Extract the (x, y) coordinate from the center of the cell holding the provided text.  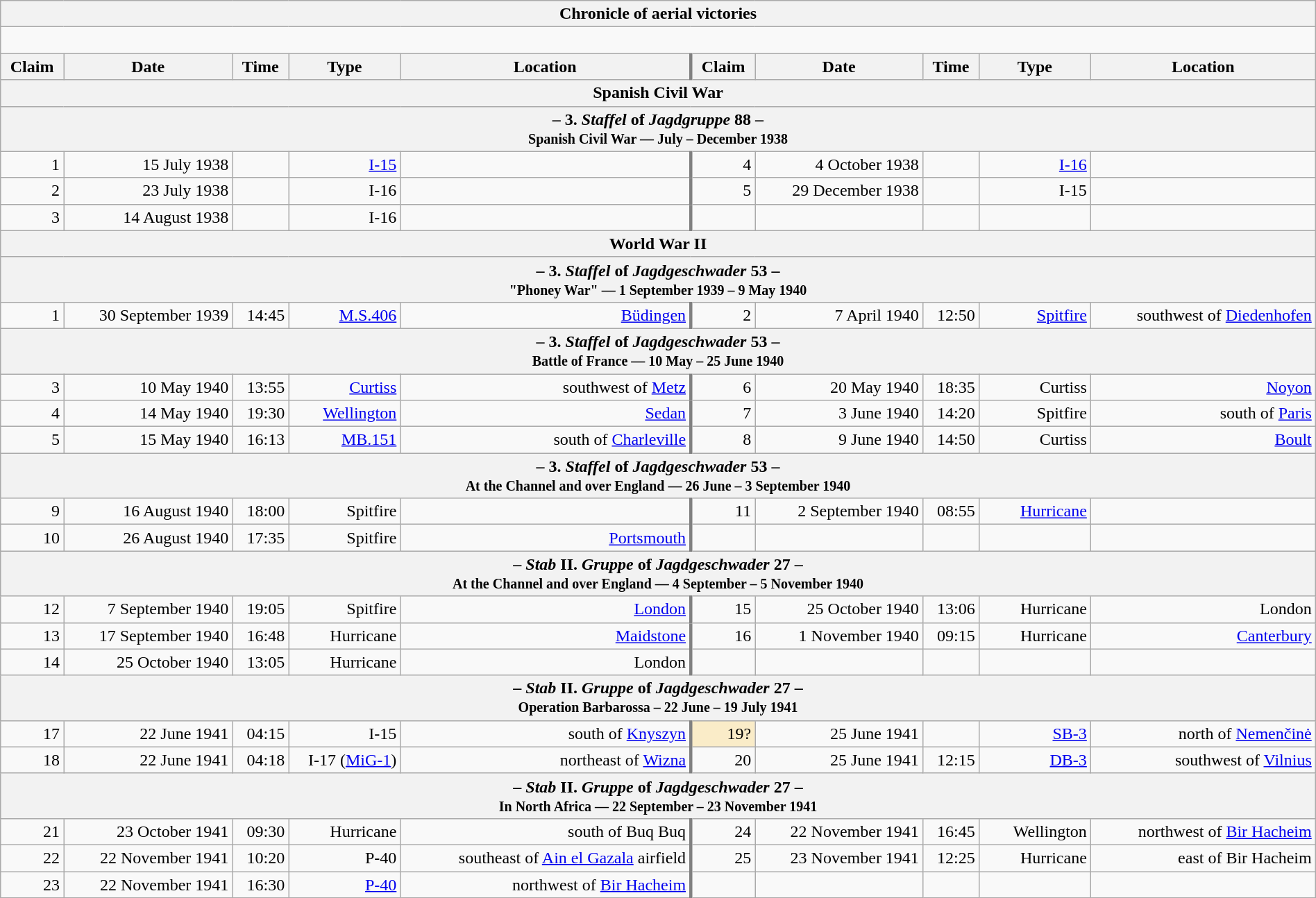
– Stab II. Gruppe of Jagdgeschwader 27 –Operation Barbarossa – 22 June – 19 July 1941 (658, 698)
25 (723, 858)
Boult (1203, 440)
15 (723, 609)
DB-3 (1034, 760)
14 August 1938 (149, 217)
M.S.406 (344, 315)
8 (723, 440)
Spanish Civil War (658, 93)
– 3. Staffel of Jagdgeschwader 53 –"Phoney War" — 1 September 1939 – 9 May 1940 (658, 279)
3 June 1940 (839, 414)
14:20 (951, 414)
22 (32, 858)
11 (723, 511)
– Stab II. Gruppe of Jagdgeschwader 27 –In North Africa — 22 September – 23 November 1941 (658, 795)
16:30 (261, 885)
16:48 (261, 636)
19:30 (261, 414)
9 June 1940 (839, 440)
24 (723, 831)
southwest of Diedenhofen (1203, 315)
18 (32, 760)
19? (723, 734)
17:35 (261, 538)
southwest of Vilnius (1203, 760)
1 November 1940 (839, 636)
north of Nemenčinė (1203, 734)
10:20 (261, 858)
08:55 (951, 511)
I-17 (MiG-1) (344, 760)
10 (32, 538)
– Stab II. Gruppe of Jagdgeschwader 27 –At the Channel and over England — 4 September – 5 November 1940 (658, 573)
– 3. Staffel of Jagdgruppe 88 –Spanish Civil War — July – December 1938 (658, 129)
south of Charleville (546, 440)
east of Bir Hacheim (1203, 858)
SB-3 (1034, 734)
MB.151 (344, 440)
15 July 1938 (149, 164)
13:55 (261, 387)
23 October 1941 (149, 831)
18:00 (261, 511)
21 (32, 831)
29 December 1938 (839, 191)
Maidstone (546, 636)
16 August 1940 (149, 511)
Sedan (546, 414)
6 (723, 387)
26 August 1940 (149, 538)
14 (32, 662)
09:15 (951, 636)
– 3. Staffel of Jagdgeschwader 53 –Battle of France — 10 May – 25 June 1940 (658, 351)
04:18 (261, 760)
– 3. Staffel of Jagdgeschwader 53 –At the Channel and over England — 26 June – 3 September 1940 (658, 476)
04:15 (261, 734)
Canterbury (1203, 636)
19:05 (261, 609)
14:45 (261, 315)
20 (723, 760)
northeast of Wizna (546, 760)
Portsmouth (546, 538)
7 September 1940 (149, 609)
9 (32, 511)
13 (32, 636)
13:05 (261, 662)
Noyon (1203, 387)
23 (32, 885)
2 September 1940 (839, 511)
Büdingen (546, 315)
12 (32, 609)
23 July 1938 (149, 191)
23 November 1941 (839, 858)
7 April 1940 (839, 315)
Chronicle of aerial victories (658, 14)
south of Knyszyn (546, 734)
30 September 1939 (149, 315)
20 May 1940 (839, 387)
16:45 (951, 831)
World War II (658, 244)
14 May 1940 (149, 414)
12:15 (951, 760)
16 (723, 636)
southeast of Ain el Gazala airfield (546, 858)
7 (723, 414)
14:50 (951, 440)
18:35 (951, 387)
16:13 (261, 440)
southwest of Metz (546, 387)
12:50 (951, 315)
10 May 1940 (149, 387)
4 October 1938 (839, 164)
17 September 1940 (149, 636)
south of Paris (1203, 414)
15 May 1940 (149, 440)
09:30 (261, 831)
13:06 (951, 609)
south of Buq Buq (546, 831)
12:25 (951, 858)
17 (32, 734)
